Return the [x, y] coordinate for the center point of the cell that contains the specified text.  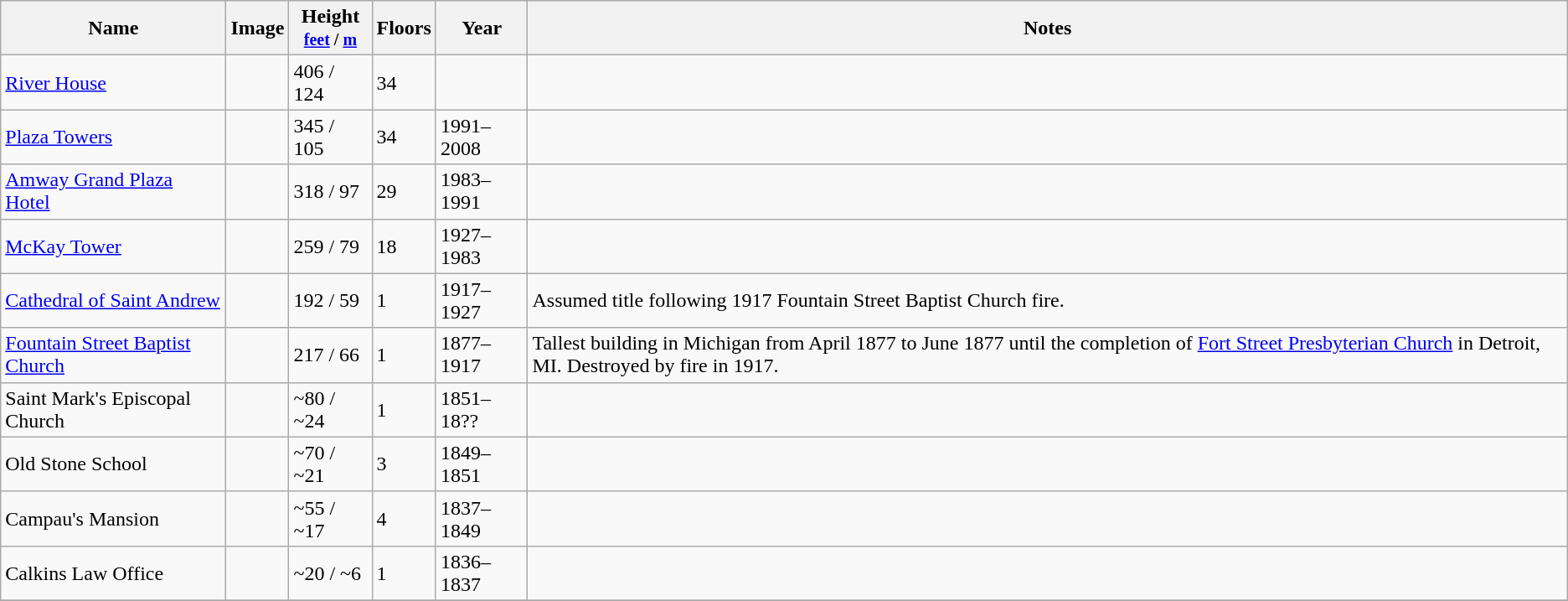
McKay Tower [114, 246]
1849–1851 [482, 464]
259 / 79 [330, 246]
Year [482, 28]
3 [404, 464]
1917–1927 [482, 300]
1983–1991 [482, 191]
~80 / ~24 [330, 409]
192 / 59 [330, 300]
4 [404, 518]
1877–1917 [482, 355]
Heightfeet / m [330, 28]
1837–1849 [482, 518]
Old Stone School [114, 464]
1991–2008 [482, 137]
1851–18?? [482, 409]
Campau's Mansion [114, 518]
18 [404, 246]
Cathedral of Saint Andrew [114, 300]
~70 / ~21 [330, 464]
Saint Mark's Episcopal Church [114, 409]
~20 / ~6 [330, 573]
Floors [404, 28]
Notes [1047, 28]
29 [404, 191]
Calkins Law Office [114, 573]
318 / 97 [330, 191]
345 / 105 [330, 137]
Image [258, 28]
~55 / ~17 [330, 518]
Assumed title following 1917 Fountain Street Baptist Church fire. [1047, 300]
Plaza Towers [114, 137]
River House [114, 82]
Fountain Street Baptist Church [114, 355]
Amway Grand Plaza Hotel [114, 191]
406 / 124 [330, 82]
1836–1837 [482, 573]
Name [114, 28]
1927–1983 [482, 246]
217 / 66 [330, 355]
